Pinpoint the cell where the given text exists, returning its (X, Y) midpoint coordinate. 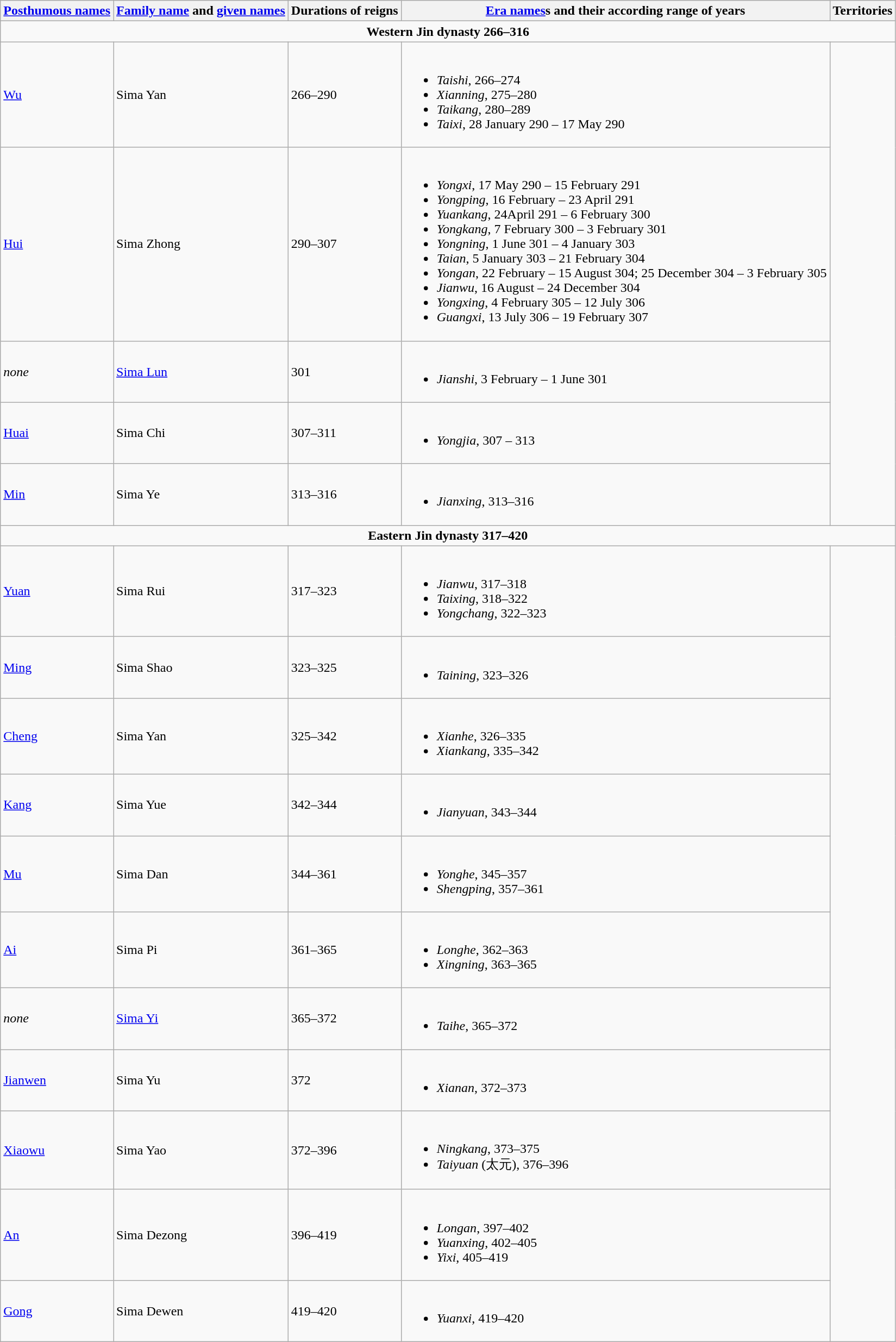
323–325 (344, 667)
Jianwen (57, 1081)
Xianan, 372–373 (615, 1081)
Huai (57, 433)
Family name and given names (201, 11)
Jianwu, 317–318Taixing, 318–322Yongchang, 322–323 (615, 591)
Sima Yao (201, 1150)
Taining, 323–326 (615, 667)
419–420 (344, 1311)
361–365 (344, 950)
Sima Lun (201, 372)
Sima Rui (201, 591)
Yongjia, 307 – 313 (615, 433)
342–344 (344, 804)
Sima Yu (201, 1081)
Xiaowu (57, 1150)
Sima Zhong (201, 244)
325–342 (344, 736)
Era namess and their according range of years (615, 11)
Western Jin dynasty 266–316 (448, 32)
317–323 (344, 591)
396–419 (344, 1235)
Sima Yue (201, 804)
Yonghe, 345–357Shengping, 357–361 (615, 874)
266–290 (344, 95)
Taishi, 266–274Xianning, 275–280Taikang, 280–289Taixi, 28 January 290 – 17 May 290 (615, 95)
Sima Ye (201, 495)
Durations of reigns (344, 11)
Sima Dewen (201, 1311)
Ningkang, 373–375Taiyuan (太元), 376–396 (615, 1150)
313–316 (344, 495)
Yuan (57, 591)
An (57, 1235)
290–307 (344, 244)
Longan, 397–402Yuanxing, 402–405Yixi, 405–419 (615, 1235)
Hui (57, 244)
Jianshi, 3 February – 1 June 301 (615, 372)
307–311 (344, 433)
Sima Chi (201, 433)
372 (344, 1081)
Cheng (57, 736)
Sima Dezong (201, 1235)
Sima Pi (201, 950)
344–361 (344, 874)
Kang (57, 804)
Jianyuan, 343–344 (615, 804)
Gong (57, 1311)
Wu (57, 95)
Sima Yi (201, 1019)
Taihe, 365–372 (615, 1019)
301 (344, 372)
Longhe, 362–363Xingning, 363–365 (615, 950)
Posthumous names (57, 11)
Jianxing, 313–316 (615, 495)
372–396 (344, 1150)
Sima Dan (201, 874)
Min (57, 495)
Yuanxi, 419–420 (615, 1311)
Mu (57, 874)
Territories (863, 11)
Ming (57, 667)
Eastern Jin dynasty 317–420 (448, 535)
Xianhe, 326–335Xiankang, 335–342 (615, 736)
Ai (57, 950)
Sima Shao (201, 667)
365–372 (344, 1019)
